Pinpoint the cell where the given text exists, returning its (x, y) midpoint coordinate. 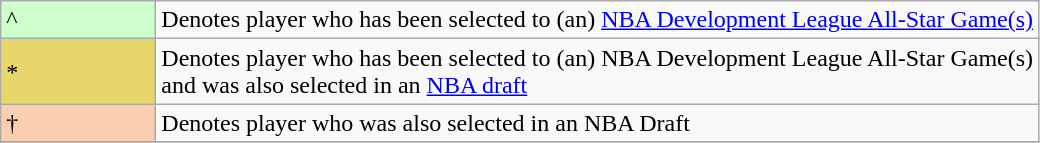
Denotes player who was also selected in an NBA Draft (598, 123)
^ (78, 20)
Denotes player who has been selected to (an) NBA Development League All-Star Game(s) and was also selected in an NBA draft (598, 72)
* (78, 72)
Denotes player who has been selected to (an) NBA Development League All-Star Game(s) (598, 20)
† (78, 123)
